Detect which cell encompasses the target text, then output its [X, Y] center coordinate. 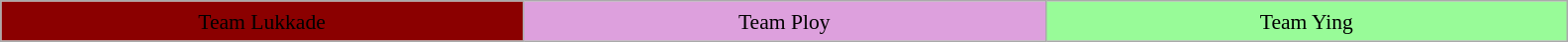
Team Ploy [784, 21]
Team Lukkade [262, 21]
Team Ying [1307, 21]
